Return [x, y] of the center of cell containing provided text 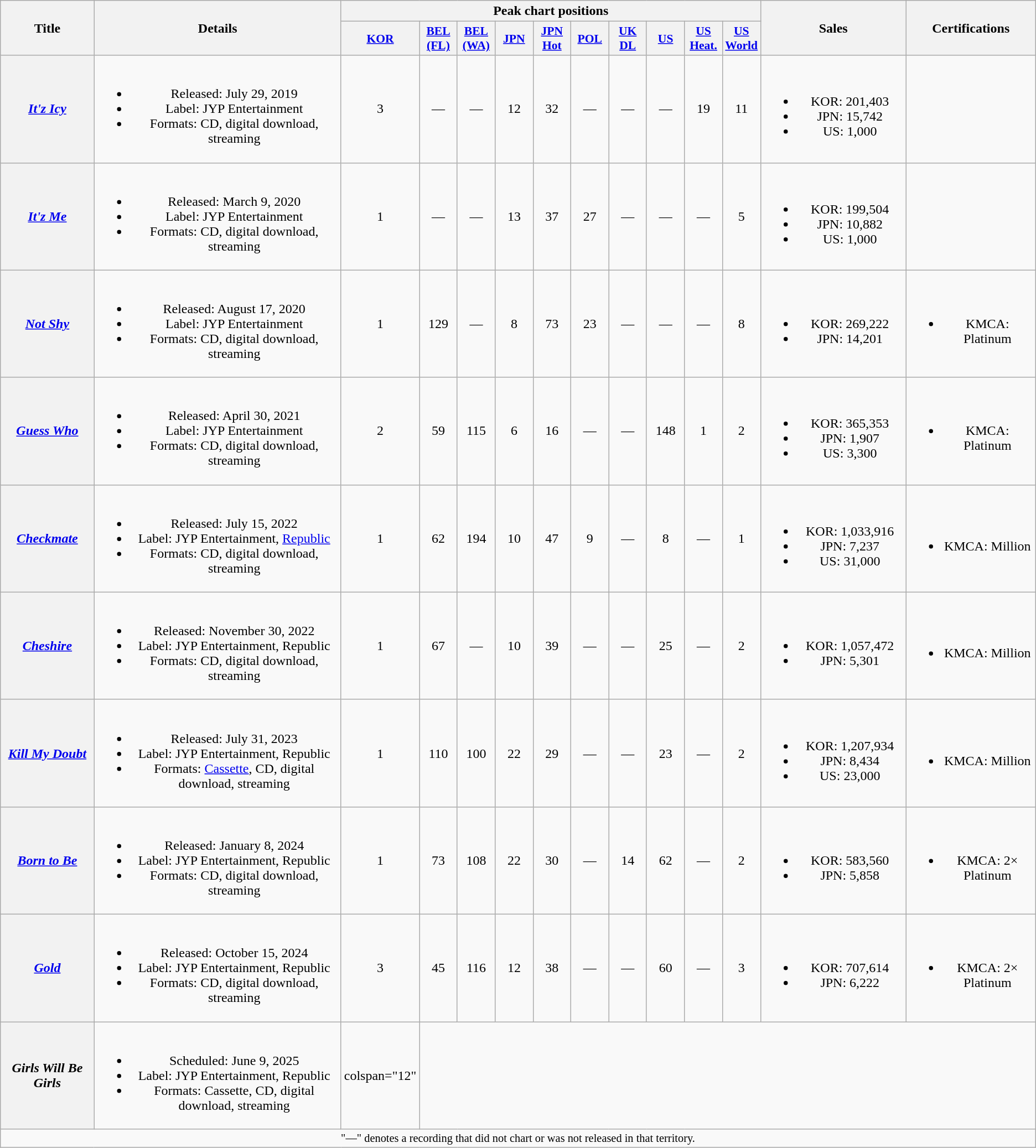
39 [552, 646]
11 [742, 109]
110 [438, 753]
Released: July 31, 2023Label: JYP Entertainment, RepublicFormats: Cassette, CD, digital download, streaming [217, 753]
KOR: 1,057,472JPN: 5,301 [833, 646]
Title [48, 28]
KOR [380, 39]
116 [476, 968]
16 [552, 431]
25 [665, 646]
45 [438, 968]
Not Shy [48, 324]
Details [217, 28]
47 [552, 538]
Sales [833, 28]
Born to Be [48, 860]
KOR: 365,353JPN: 1,907US: 3,300 [833, 431]
JPN [514, 39]
37 [552, 216]
KOR: 1,207,934JPN: 8,434US: 23,000 [833, 753]
Released: August 17, 2020Label: JYP EntertainmentFormats: CD, digital download, streaming [217, 324]
KOR: 199,504JPN: 10,882US: 1,000 [833, 216]
13 [514, 216]
14 [628, 860]
38 [552, 968]
BEL(WA) [476, 39]
Guess Who [48, 431]
Girls Will Be Girls [48, 1075]
KOR: 583,560JPN: 5,858 [833, 860]
32 [552, 109]
POL [590, 39]
100 [476, 753]
KOR: 707,614JPN: 6,222 [833, 968]
"—" denotes a recording that did not chart or was not released in that territory. [518, 1139]
19 [703, 109]
Checkmate [48, 538]
194 [476, 538]
KOR: 201,403JPN: 15,742US: 1,000 [833, 109]
It'z Me [48, 216]
108 [476, 860]
Released: April 30, 2021Label: JYP EntertainmentFormats: CD, digital download, streaming [217, 431]
59 [438, 431]
JPNHot [552, 39]
KOR: 269,222JPN: 14,201 [833, 324]
Released: July 29, 2019Label: JYP EntertainmentFormats: CD, digital download, streaming [217, 109]
USHeat. [703, 39]
USWorld [742, 39]
Kill My Doubt [48, 753]
KOR: 1,033,916JPN: 7,237US: 31,000 [833, 538]
Certifications [971, 28]
It'z Icy [48, 109]
Released: November 30, 2022Label: JYP Entertainment, RepublicFormats: CD, digital download, streaming [217, 646]
30 [552, 860]
Released: October 15, 2024Label: JYP Entertainment, RepublicFormats: CD, digital download, streaming [217, 968]
27 [590, 216]
Peak chart positions [551, 11]
colspan="12" [380, 1075]
Cheshire [48, 646]
29 [552, 753]
60 [665, 968]
Released: March 9, 2020Label: JYP EntertainmentFormats: CD, digital download, streaming [217, 216]
67 [438, 646]
US [665, 39]
148 [665, 431]
6 [514, 431]
5 [742, 216]
Scheduled: June 9, 2025Label: JYP Entertainment, RepublicFormats: Cassette, CD, digital download, streaming [217, 1075]
BEL(FL) [438, 39]
UKDL [628, 39]
9 [590, 538]
Released: July 15, 2022Label: JYP Entertainment, RepublicFormats: CD, digital download, streaming [217, 538]
Released: January 8, 2024Label: JYP Entertainment, RepublicFormats: CD, digital download, streaming [217, 860]
115 [476, 431]
129 [438, 324]
Gold [48, 968]
